Locate the cell with the specified text and output its [x, y] center coordinate. 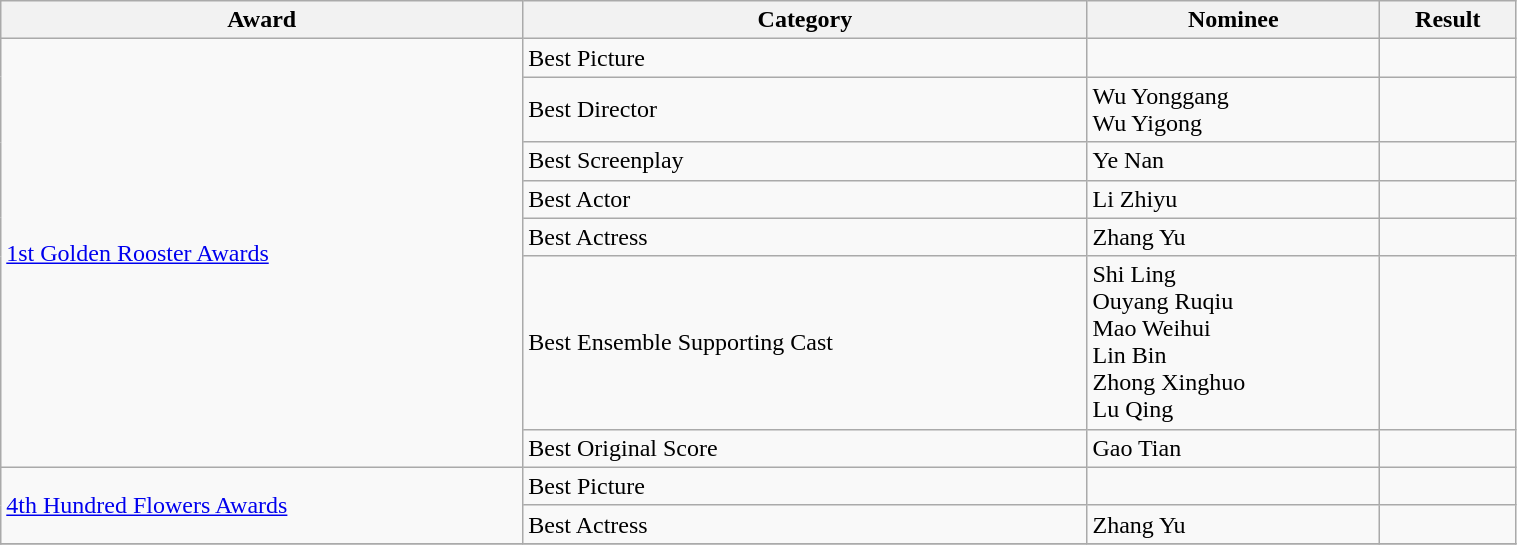
Category [805, 20]
Shi LingOuyang RuqiuMao WeihuiLin BinZhong XinghuoLu Qing [1234, 342]
Best Screenplay [805, 161]
Best Ensemble Supporting Cast [805, 342]
4th Hundred Flowers Awards [262, 505]
Best Director [805, 110]
Li Zhiyu [1234, 199]
Best Actor [805, 199]
Wu YonggangWu Yigong [1234, 110]
Award [262, 20]
Gao Tian [1234, 448]
1st Golden Rooster Awards [262, 253]
Best Original Score [805, 448]
Result [1448, 20]
Ye Nan [1234, 161]
Nominee [1234, 20]
